Output the [x, y] coordinate of the center of the cell containing the given text.  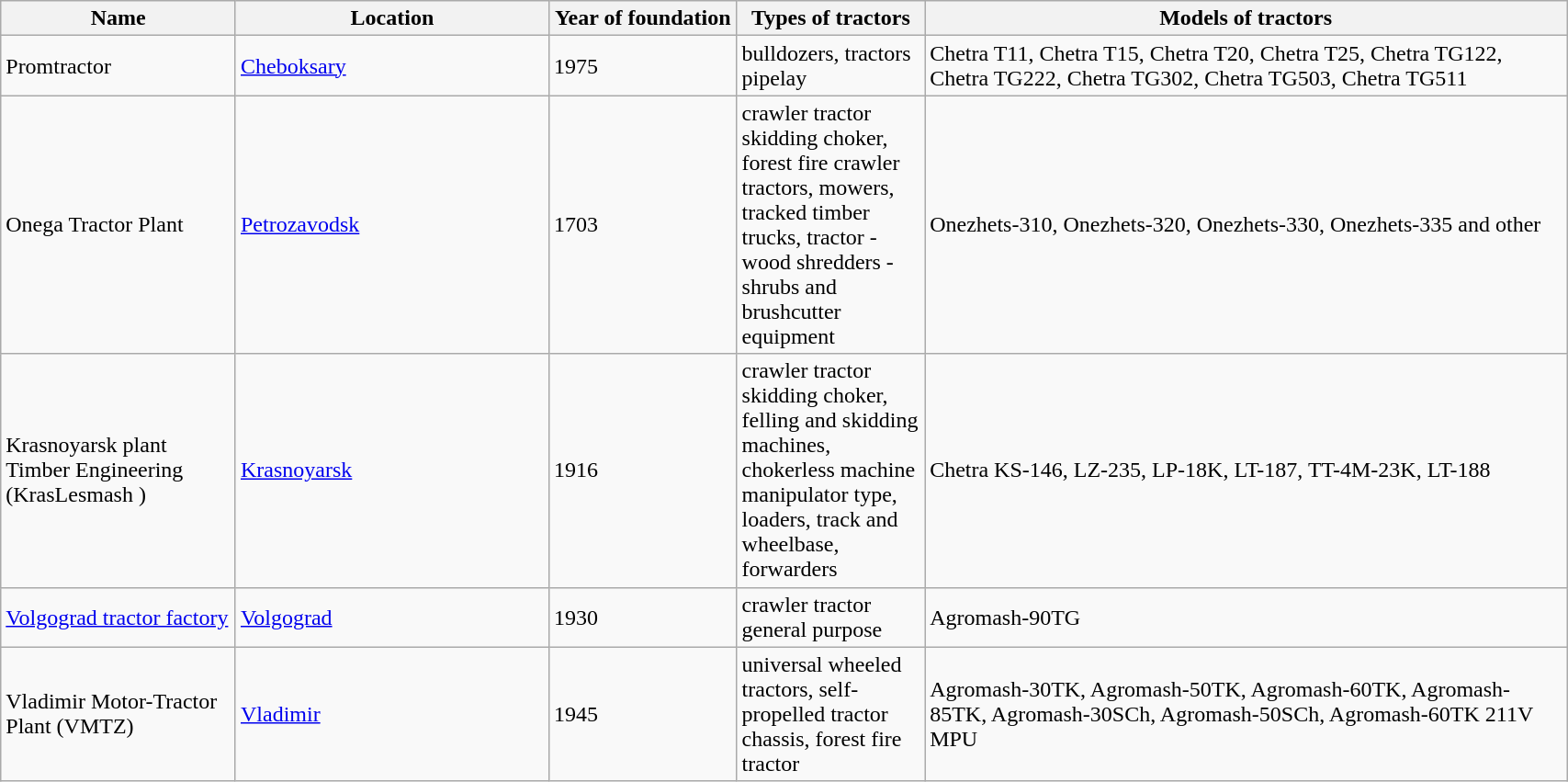
crawler tractor general purpose [830, 618]
bulldozers, tractors pipelay [830, 66]
Vladimir Motor-Tractor Plant (VMTZ) [118, 714]
Chetra T11, Chetra T15, Chetra T20, Chetra T25, Chetra TG122, Chetra TG222, Chetra TG302, Chetra TG503, Chetra TG511 [1246, 66]
Location [391, 18]
Volgograd [391, 618]
1945 [643, 714]
Year of foundation [643, 18]
Krasnoyarsk plant Timber Engineering (KrasLesmash ) [118, 470]
1703 [643, 224]
Promtractor [118, 66]
Vladimir [391, 714]
universal wheeled tractors, self-propelled tractor chassis, forest fire tractor [830, 714]
Onezhets-310, Onezhets-320, Onezhets-330, Onezhets-335 and other [1246, 224]
crawler tractor skidding choker, felling and skidding machines, chokerless machine manipulator type, loaders, track and wheelbase, forwarders [830, 470]
Volgograd tractor factory [118, 618]
1916 [643, 470]
Types of tractors [830, 18]
Petrozavodsk [391, 224]
Krasnoyarsk [391, 470]
Chetra KS-146, LZ-235, LP-18K, LT-187, TT-4M-23K, LT-188 [1246, 470]
Agromash-30TK, Agromash-50TK, Agromash-60TK, Agromash-85TK, Agromash-30SCh, Agromash-50SCh, Agromash-60TK 211V MPU [1246, 714]
Agromash-90TG [1246, 618]
1975 [643, 66]
Name [118, 18]
Models of tractors [1246, 18]
Cheboksary [391, 66]
Onega Tractor Plant [118, 224]
1930 [643, 618]
